Pinpoint the cell where the given text exists, returning its [x, y] midpoint coordinate. 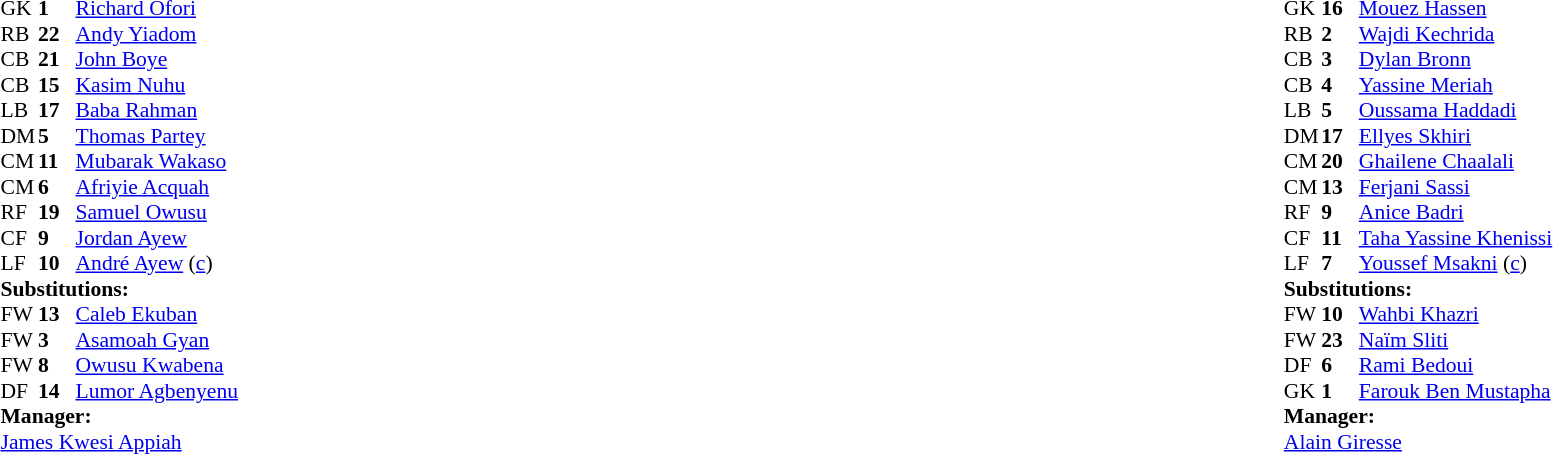
7 [1340, 263]
Kasim Nuhu [157, 85]
Taha Yassine Khenissi [1456, 238]
15 [57, 85]
Naïm Sliti [1456, 340]
Ellyes Skhiri [1456, 136]
1 [1340, 391]
2 [1340, 34]
Oussama Haddadi [1456, 111]
Youssef Msakni (c) [1456, 263]
Afriyie Acquah [157, 187]
23 [1340, 340]
Thomas Partey [157, 136]
Wajdi Kechrida [1456, 34]
Mubarak Wakaso [157, 161]
Jordan Ayew [157, 238]
Asamoah Gyan [157, 340]
Yassine Meriah [1456, 85]
Anice Badri [1456, 213]
Wahbi Khazri [1456, 315]
Owusu Kwabena [157, 365]
Lumor Agbenyenu [157, 391]
19 [57, 213]
Farouk Ben Mustapha [1456, 391]
8 [57, 365]
14 [57, 391]
Rami Bedoui [1456, 365]
Ghailene Chaalali [1456, 161]
John Boye [157, 59]
Samuel Owusu [157, 213]
Caleb Ekuban [157, 315]
Dylan Bronn [1456, 59]
22 [57, 34]
4 [1340, 85]
Baba Rahman [157, 111]
Ferjani Sassi [1456, 187]
GK [1303, 391]
Andy Yiadom [157, 34]
21 [57, 59]
André Ayew (c) [157, 263]
20 [1340, 161]
